Determine the [x, y] coordinate at the center of the cell enclosing the given text.  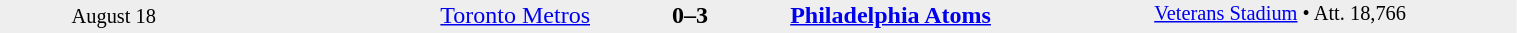
Toronto Metros [410, 15]
August 18 [114, 16]
0–3 [690, 15]
Veterans Stadium • Att. 18,766 [1335, 16]
Philadelphia Atoms [971, 15]
